Detect which cell encompasses the target text, then output its [x, y] center coordinate. 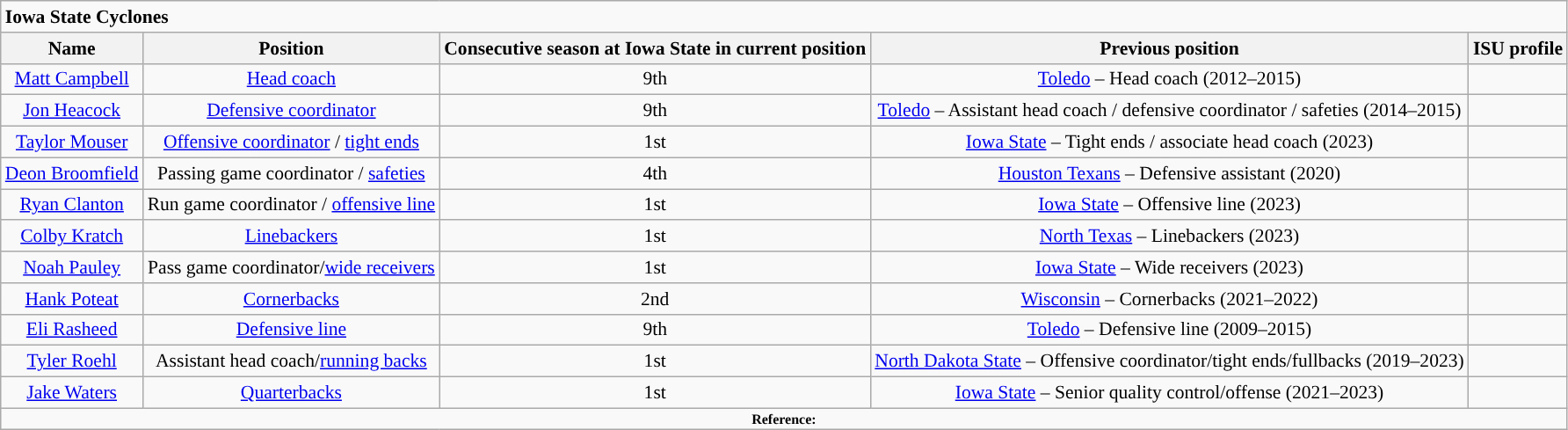
Previous position [1169, 48]
Reference: [784, 419]
Name [72, 48]
Pass game coordinator/wide receivers [292, 267]
Iowa State – Offensive line (2023) [1169, 205]
Deon Broomfield [72, 173]
Hank Poteat [72, 299]
Iowa State Cyclones [784, 17]
Quarterbacks [292, 393]
Iowa State – Senior quality control/offense (2021–2023) [1169, 393]
Houston Texans – Defensive assistant (2020) [1169, 173]
Run game coordinator / offensive line [292, 205]
4th [655, 173]
Jake Waters [72, 393]
Colby Kratch [72, 237]
Iowa State – Tight ends / associate head coach (2023) [1169, 142]
Matt Campbell [72, 79]
ISU profile [1518, 48]
Taylor Mouser [72, 142]
Wisconsin – Cornerbacks (2021–2022) [1169, 299]
Toledo – Head coach (2012–2015) [1169, 79]
North Texas – Linebackers (2023) [1169, 237]
Position [292, 48]
Linebackers [292, 237]
Defensive line [292, 330]
2nd [655, 299]
Noah Pauley [72, 267]
Iowa State – Wide receivers (2023) [1169, 267]
Toledo – Defensive line (2009–2015) [1169, 330]
Ryan Clanton [72, 205]
Eli Rasheed [72, 330]
Head coach [292, 79]
Consecutive season at Iowa State in current position [655, 48]
Cornerbacks [292, 299]
Toledo – Assistant head coach / defensive coordinator / safeties (2014–2015) [1169, 111]
Passing game coordinator / safeties [292, 173]
Defensive coordinator [292, 111]
Tyler Roehl [72, 361]
Offensive coordinator / tight ends [292, 142]
Jon Heacock [72, 111]
North Dakota State – Offensive coordinator/tight ends/fullbacks (2019–2023) [1169, 361]
Assistant head coach/running backs [292, 361]
